Extract the (x, y) coordinate from the center of the cell holding the provided text.  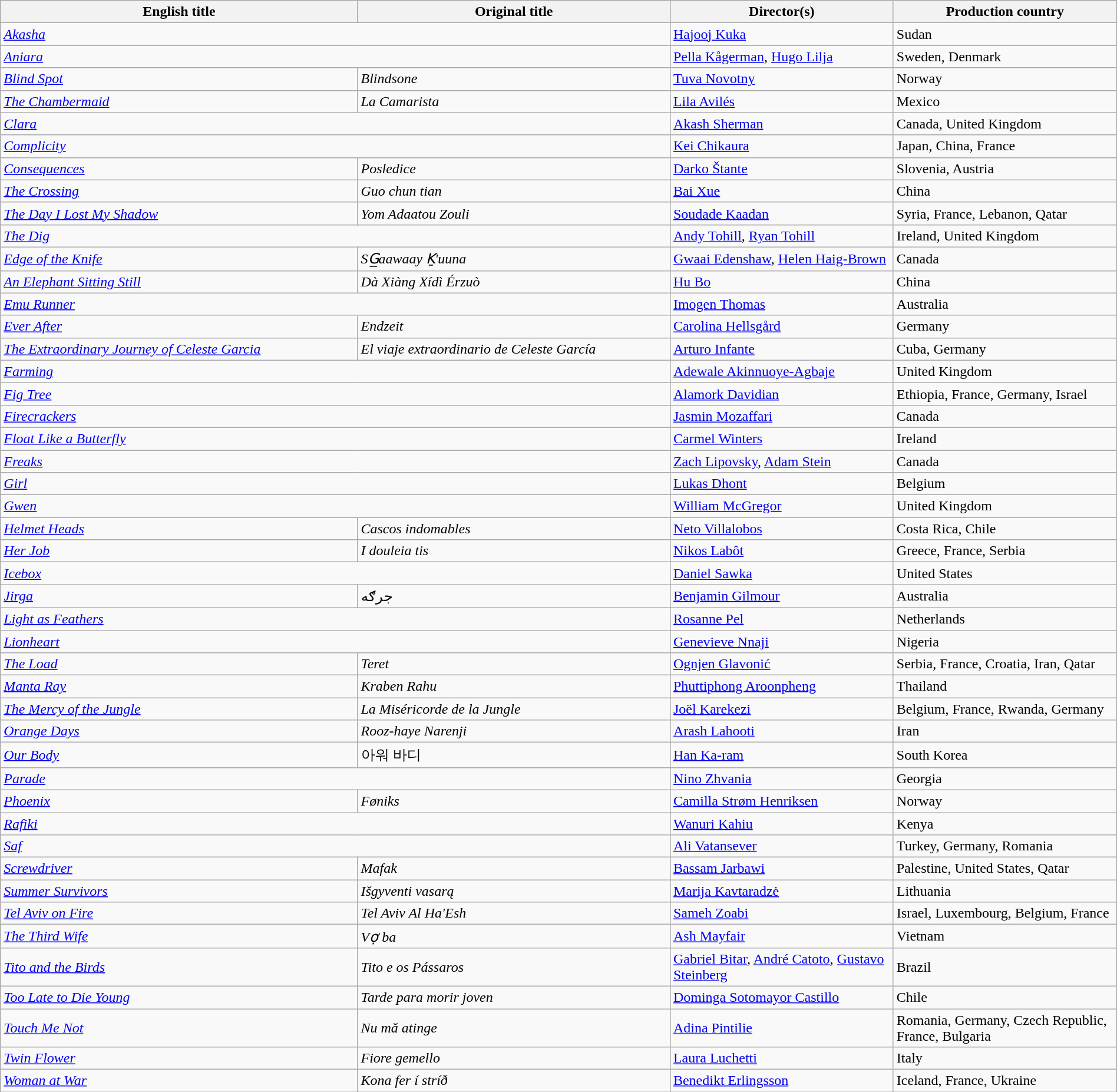
Yom Adaatou Zouli (514, 213)
Imogen Thomas (781, 304)
SG̲aawaay Ḵ'uuna (514, 259)
Blind Spot (179, 79)
Benjamin Gilmour (781, 596)
Cuba, Germany (1005, 349)
Emu Runner (336, 304)
Phuttiphong Aroonpheng (781, 687)
Complicity (336, 146)
The Crossing (179, 191)
Phoenix (179, 801)
Consequences (179, 169)
The Third Wife (179, 936)
Tel Aviv Al Ha'Esh (514, 913)
Ali Vatansever (781, 846)
Italy (1005, 1058)
Akasha (336, 34)
Sweden, Denmark (1005, 57)
Posledice (514, 169)
Costa Rica, Chile (1005, 529)
Romania, Germany, Czech Republic, France, Bulgaria (1005, 1028)
Kraben Rahu (514, 687)
Our Body (179, 756)
Light as Feathers (336, 619)
Genevieve Nnaji (781, 642)
Farming (336, 371)
Float Like a Butterfly (336, 438)
Manta Ray (179, 687)
William McGregor (781, 506)
Han Ka-ram (781, 756)
Twin Flower (179, 1058)
Production country (1005, 12)
Jasmin Mozaffari (781, 416)
Kenya (1005, 823)
An Elephant Sitting Still (179, 282)
Tarde para morir joven (514, 997)
I douleia tis (514, 551)
Her Job (179, 551)
Dà Xiàng Xídì Érzuò (514, 282)
Tel Aviv on Fire (179, 913)
Soudade Kaadan (781, 213)
Germany (1005, 326)
Vợ ba (514, 936)
The Load (179, 664)
Bassam Jarbawi (781, 869)
South Korea (1005, 756)
Nigeria (1005, 642)
Touch Me Not (179, 1028)
Syria, France, Lebanon, Qatar (1005, 213)
Woman at War (179, 1081)
Nu mă atinge (514, 1028)
Neto Villalobos (781, 529)
Director(s) (781, 12)
Joël Karekezi (781, 709)
Kei Chikaura (781, 146)
Vietnam (1005, 936)
The Dig (336, 236)
Original title (514, 12)
Rosanne Pel (781, 619)
Sameh Zoabi (781, 913)
Nino Zhvania (781, 778)
Thailand (1005, 687)
Ireland, United Kingdom (1005, 236)
Parade (336, 778)
Cascos indomables (514, 529)
Guo chun tian (514, 191)
Lukas Dhont (781, 484)
Alamork Davidian (781, 394)
Slovenia, Austria (1005, 169)
Ever After (179, 326)
Hajooj Kuka (781, 34)
Icebox (336, 573)
Mafak (514, 869)
Ireland (1005, 438)
The Extraordinary Journey of Celeste Garcia (179, 349)
Tito and the Birds (179, 966)
Zach Lipovsky, Adam Stein (781, 461)
Belgium (1005, 484)
Japan, China, France (1005, 146)
Canada, United Kingdom (1005, 124)
Rooz-haye Narenji (514, 731)
Hu Bo (781, 282)
Gabriel Bitar, André Catoto, Gustavo Steinberg (781, 966)
Benedikt Erlingsson (781, 1081)
Fiore gemello (514, 1058)
Lithuania (1005, 891)
Bai Xue (781, 191)
Arash Lahooti (781, 731)
Lila Avilés (781, 101)
Fig Tree (336, 394)
Firecrackers (336, 416)
Gwaai Edenshaw, Helen Haig-Brown (781, 259)
Aniara (336, 57)
El viaje extraordinario de Celeste García (514, 349)
Arturo Infante (781, 349)
Israel, Luxembourg, Belgium, France (1005, 913)
Føniks (514, 801)
United States (1005, 573)
Dominga Sotomayor Castillo (781, 997)
Sudan (1005, 34)
Helmet Heads (179, 529)
La Miséricorde de la Jungle (514, 709)
Ognjen Glavonić (781, 664)
Iceland, France, Ukraine (1005, 1081)
Nikos Labôt (781, 551)
Serbia, France, Croatia, Iran, Qatar (1005, 664)
Kona fer í stríð (514, 1081)
Laura Luchetti (781, 1058)
Marija Kavtaradzė (781, 891)
Teret (514, 664)
Georgia (1005, 778)
Orange Days (179, 731)
جرګه (514, 596)
Camilla Strøm Henriksen (781, 801)
The Mercy of the Jungle (179, 709)
Summer Survivors (179, 891)
Daniel Sawka (781, 573)
English title (179, 12)
Brazil (1005, 966)
Iran (1005, 731)
Jirga (179, 596)
Gwen (336, 506)
La Camarista (514, 101)
Clara (336, 124)
Rafiki (336, 823)
Andy Tohill, Ryan Tohill (781, 236)
Tito e os Pássaros (514, 966)
Akash Sherman (781, 124)
Too Late to Die Young (179, 997)
Freaks (336, 461)
Blindsone (514, 79)
Netherlands (1005, 619)
Endzeit (514, 326)
Darko Štante (781, 169)
Wanuri Kahiu (781, 823)
Belgium, France, Rwanda, Germany (1005, 709)
Turkey, Germany, Romania (1005, 846)
Palestine, United States, Qatar (1005, 869)
Lionheart (336, 642)
Screwdriver (179, 869)
Saf (336, 846)
Pella Kågerman, Hugo Lilja (781, 57)
Adina Pintilie (781, 1028)
Chile (1005, 997)
The Chambermaid (179, 101)
Adewale Akinnuoye-Agbaje (781, 371)
Greece, France, Serbia (1005, 551)
Mexico (1005, 101)
Ash Mayfair (781, 936)
Girl (336, 484)
아워 바디 (514, 756)
Carmel Winters (781, 438)
Išgyventi vasarą (514, 891)
Ethiopia, France, Germany, Israel (1005, 394)
The Day I Lost My Shadow (179, 213)
Tuva Novotny (781, 79)
Edge of the Knife (179, 259)
Carolina Hellsgård (781, 326)
